Detect which cell encompasses the target text, then output its [x, y] center coordinate. 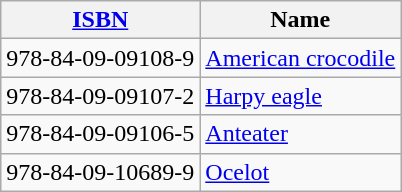
978-84-09-09106-5 [100, 134]
Harpy eagle [300, 96]
978-84-09-09108-9 [100, 58]
ISBN [100, 20]
Ocelot [300, 172]
978-84-09-10689-9 [100, 172]
Anteater [300, 134]
American crocodile [300, 58]
978-84-09-09107-2 [100, 96]
Name [300, 20]
